Find where the given text appears and provide that cell's center as [X, Y] coordinate. 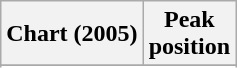
Peak position [189, 34]
Chart (2005) [72, 34]
